Scan for the cell matching the given text and deliver its (x, y) coordinate at center. 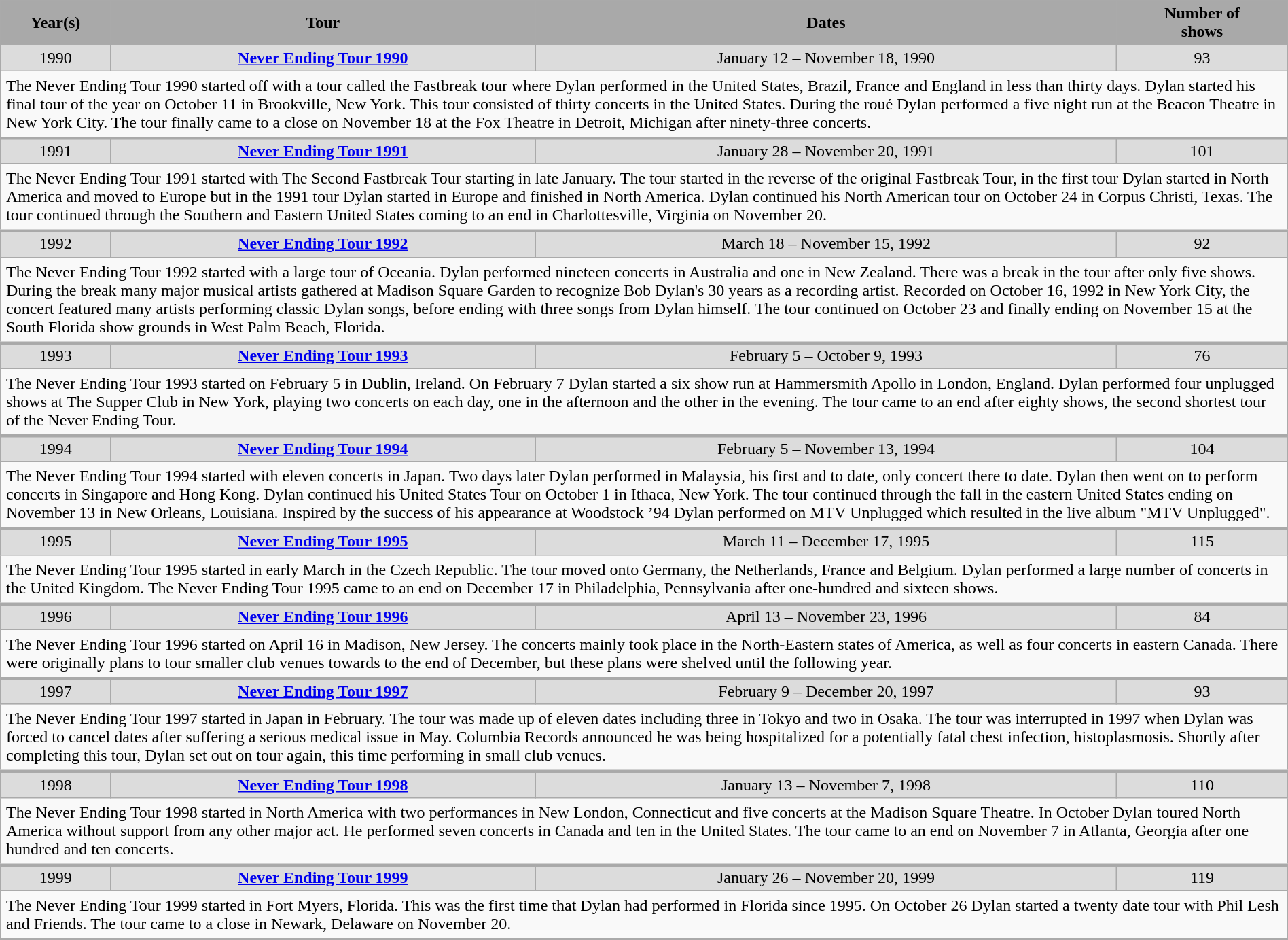
1990 (56, 58)
Dates (826, 23)
February 5 – October 9, 1993 (826, 355)
Never Ending Tour 1997 (323, 691)
March 18 – November 15, 1992 (826, 244)
92 (1202, 244)
101 (1202, 151)
Number ofshows (1202, 23)
February 5 – November 13, 1994 (826, 449)
1996 (56, 616)
1997 (56, 691)
March 11 – December 17, 1995 (826, 542)
Year(s) (56, 23)
January 28 – November 20, 1991 (826, 151)
104 (1202, 449)
1991 (56, 151)
115 (1202, 542)
January 13 – November 7, 1998 (826, 784)
Never Ending Tour 1995 (323, 542)
Tour (323, 23)
119 (1202, 877)
110 (1202, 784)
January 12 – November 18, 1990 (826, 58)
1995 (56, 542)
84 (1202, 616)
Never Ending Tour 1993 (323, 355)
Never Ending Tour 1992 (323, 244)
1992 (56, 244)
April 13 – November 23, 1996 (826, 616)
1998 (56, 784)
1994 (56, 449)
Never Ending Tour 1996 (323, 616)
Never Ending Tour 1990 (323, 58)
Never Ending Tour 1994 (323, 449)
1999 (56, 877)
February 9 – December 20, 1997 (826, 691)
January 26 – November 20, 1999 (826, 877)
76 (1202, 355)
1993 (56, 355)
Never Ending Tour 1991 (323, 151)
Never Ending Tour 1999 (323, 877)
Never Ending Tour 1998 (323, 784)
